Search for the cell housing the specified text and yield its [X, Y] center coordinate. 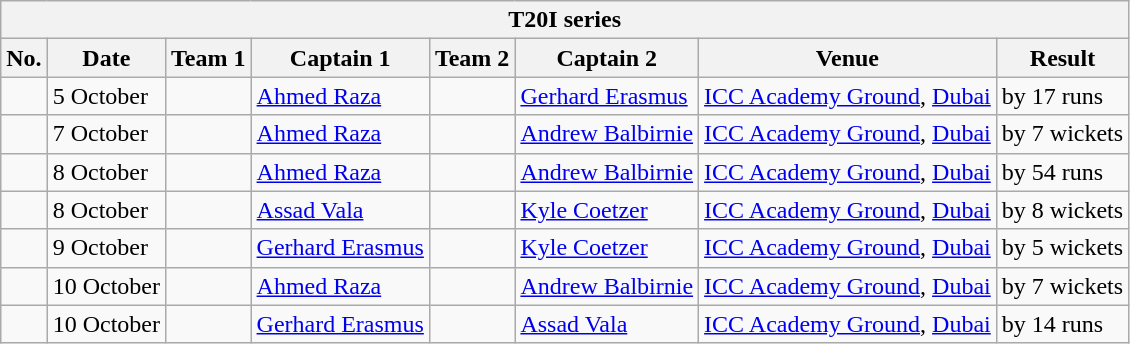
T20I series [565, 20]
by 17 runs [1062, 96]
by 8 wickets [1062, 210]
9 October [106, 248]
Captain 2 [607, 58]
by 54 runs [1062, 172]
Team 1 [209, 58]
7 October [106, 134]
Date [106, 58]
Captain 1 [340, 58]
Result [1062, 58]
by 5 wickets [1062, 248]
Team 2 [472, 58]
by 14 runs [1062, 324]
5 October [106, 96]
Venue [848, 58]
No. [24, 58]
